Return [X, Y] of the center of cell containing provided text 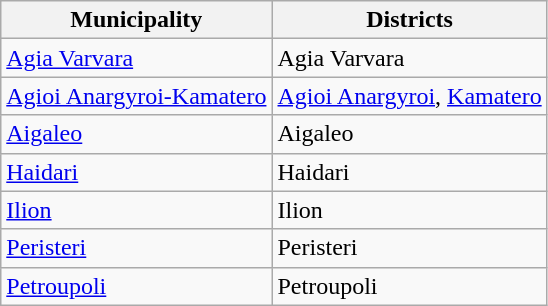
Municipality [136, 20]
Agioi Anargyroi-Kamatero [136, 96]
Agioi Anargyroi, Kamatero [410, 96]
Districts [410, 20]
